Find where the given text appears and provide that cell's center as [x, y] coordinate. 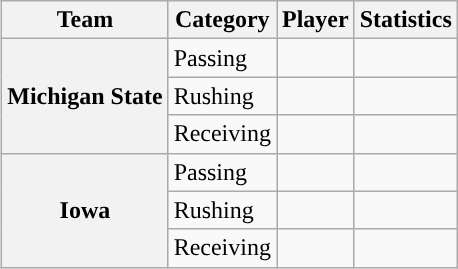
Team [85, 20]
Category [222, 20]
Player [315, 20]
Iowa [85, 210]
Statistics [406, 20]
Michigan State [85, 96]
